Return the (X, Y) coordinate for the center point of the cell that contains the specified text.  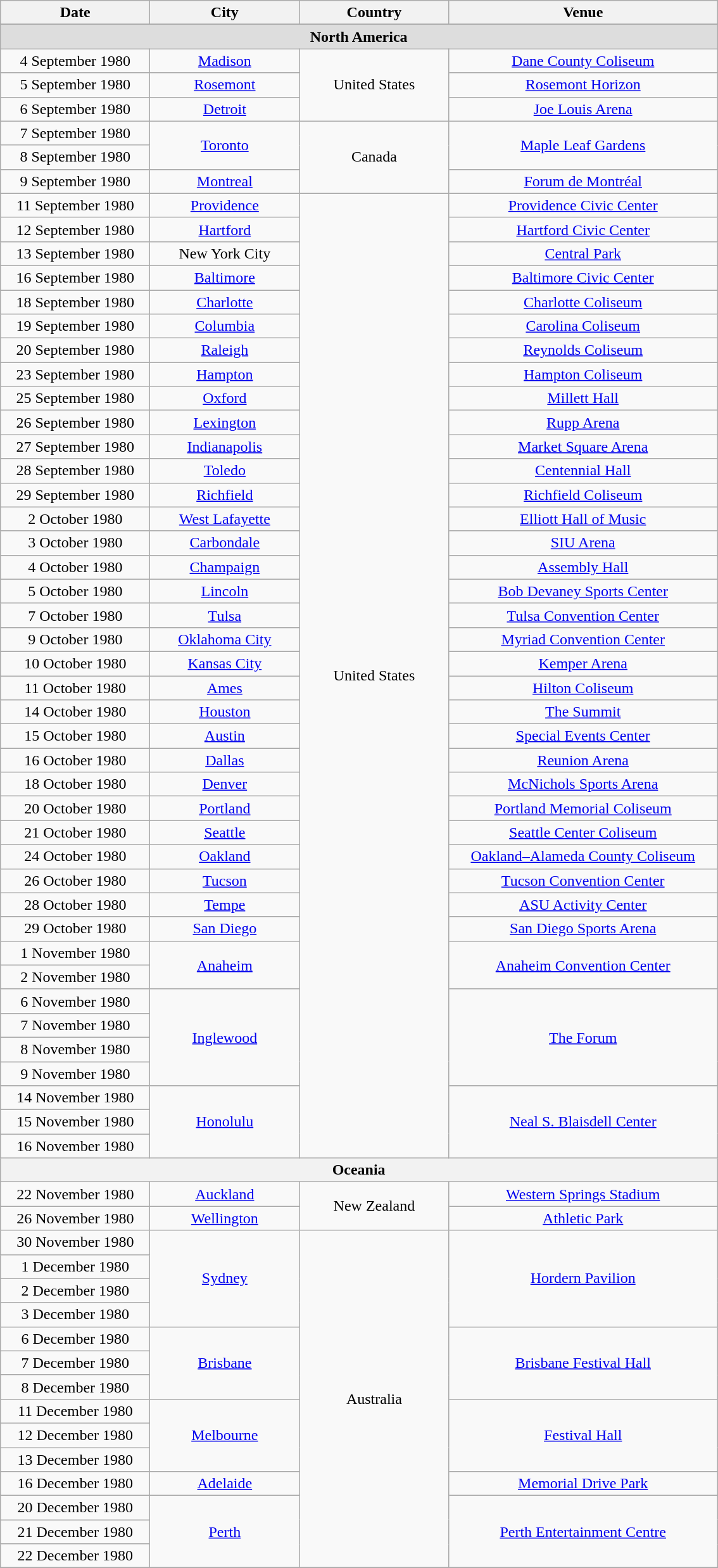
Kemper Arena (583, 663)
Memorial Drive Park (583, 1484)
North America (359, 37)
Toronto (225, 145)
Maple Leaf Gardens (583, 145)
Portland Memorial Coliseum (583, 808)
Festival Hall (583, 1435)
16 November 1980 (75, 1146)
New York City (225, 253)
Australia (374, 1399)
7 September 1980 (75, 133)
10 October 1980 (75, 663)
Reunion Arena (583, 760)
7 December 1980 (75, 1363)
26 September 1980 (75, 423)
Baltimore Civic Center (583, 277)
2 November 1980 (75, 977)
Denver (225, 784)
12 December 1980 (75, 1435)
Lexington (225, 423)
Hampton Coliseum (583, 374)
Dallas (225, 760)
28 October 1980 (75, 905)
Richfield Coliseum (583, 495)
15 October 1980 (75, 736)
23 September 1980 (75, 374)
Centennial Hall (583, 471)
18 October 1980 (75, 784)
14 October 1980 (75, 712)
9 November 1980 (75, 1074)
29 September 1980 (75, 495)
Seattle (225, 832)
5 October 1980 (75, 591)
28 September 1980 (75, 471)
25 September 1980 (75, 398)
21 October 1980 (75, 832)
Tulsa Convention Center (583, 615)
20 December 1980 (75, 1508)
22 November 1980 (75, 1194)
Dane County Coliseum (583, 61)
18 September 1980 (75, 302)
Ames (225, 687)
3 December 1980 (75, 1315)
Anaheim Convention Center (583, 965)
2 December 1980 (75, 1291)
West Lafayette (225, 519)
Champaign (225, 567)
1 December 1980 (75, 1266)
7 October 1980 (75, 615)
McNichols Sports Arena (583, 784)
Rosemont (225, 85)
30 November 1980 (75, 1242)
Assembly Hall (583, 567)
Wellington (225, 1218)
2 October 1980 (75, 519)
The Summit (583, 712)
3 October 1980 (75, 543)
Elliott Hall of Music (583, 519)
New Zealand (374, 1206)
26 October 1980 (75, 881)
Forum de Montréal (583, 181)
Central Park (583, 253)
Toledo (225, 471)
Adelaide (225, 1484)
Providence (225, 205)
Austin (225, 736)
Houston (225, 712)
13 September 1980 (75, 253)
Charlotte Coliseum (583, 302)
Perth (225, 1532)
Rupp Arena (583, 423)
Raleigh (225, 350)
Montreal (225, 181)
Anaheim (225, 965)
19 September 1980 (75, 326)
Oxford (225, 398)
Kansas City (225, 663)
Brisbane (225, 1363)
Tempe (225, 905)
Date (75, 13)
1 November 1980 (75, 953)
Charlotte (225, 302)
6 December 1980 (75, 1339)
Special Events Center (583, 736)
5 September 1980 (75, 85)
Detroit (225, 109)
San Diego Sports Arena (583, 929)
12 September 1980 (75, 229)
29 October 1980 (75, 929)
Tucson (225, 881)
9 October 1980 (75, 639)
Auckland (225, 1194)
20 September 1980 (75, 350)
16 September 1980 (75, 277)
16 December 1980 (75, 1484)
Myriad Convention Center (583, 639)
14 November 1980 (75, 1098)
11 September 1980 (75, 205)
16 October 1980 (75, 760)
Western Springs Stadium (583, 1194)
4 October 1980 (75, 567)
Hartford Civic Center (583, 229)
Inglewood (225, 1037)
Hartford (225, 229)
11 October 1980 (75, 687)
6 September 1980 (75, 109)
Country (374, 13)
Tulsa (225, 615)
SIU Arena (583, 543)
City (225, 13)
San Diego (225, 929)
Brisbane Festival Hall (583, 1363)
Reynolds Coliseum (583, 350)
Athletic Park (583, 1218)
Market Square Arena (583, 447)
Oceania (359, 1170)
Madison (225, 61)
Rosemont Horizon (583, 85)
20 October 1980 (75, 808)
Baltimore (225, 277)
Carolina Coliseum (583, 326)
22 December 1980 (75, 1556)
15 November 1980 (75, 1122)
Neal S. Blaisdell Center (583, 1122)
ASU Activity Center (583, 905)
Richfield (225, 495)
Millett Hall (583, 398)
11 December 1980 (75, 1411)
7 November 1980 (75, 1025)
24 October 1980 (75, 857)
21 December 1980 (75, 1532)
Hampton (225, 374)
Seattle Center Coliseum (583, 832)
Sydney (225, 1278)
Indianapolis (225, 447)
Tucson Convention Center (583, 881)
Oklahoma City (225, 639)
Columbia (225, 326)
8 September 1980 (75, 157)
Venue (583, 13)
Portland (225, 808)
Hilton Coliseum (583, 687)
13 December 1980 (75, 1459)
Joe Louis Arena (583, 109)
Canada (374, 157)
Carbondale (225, 543)
Melbourne (225, 1435)
8 December 1980 (75, 1387)
Perth Entertainment Centre (583, 1532)
The Forum (583, 1037)
27 September 1980 (75, 447)
Providence Civic Center (583, 205)
Bob Devaney Sports Center (583, 591)
Honolulu (225, 1122)
Lincoln (225, 591)
Oakland–Alameda County Coliseum (583, 857)
Oakland (225, 857)
Hordern Pavilion (583, 1278)
9 September 1980 (75, 181)
26 November 1980 (75, 1218)
4 September 1980 (75, 61)
8 November 1980 (75, 1049)
6 November 1980 (75, 1001)
